Search for the cell housing the specified text and yield its (x, y) center coordinate. 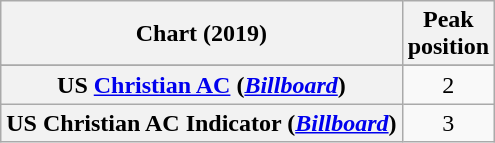
2 (448, 85)
US Christian AC Indicator (Billboard) (202, 123)
Chart (2019) (202, 34)
3 (448, 123)
Peak position (448, 34)
US Christian AC (Billboard) (202, 85)
